Find where the given text appears and provide that cell's center as [x, y] coordinate. 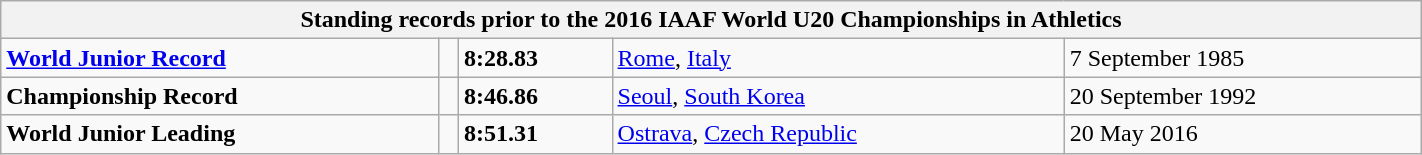
8:28.83 [536, 58]
Seoul, South Korea [838, 96]
8:51.31 [536, 134]
20 September 1992 [1242, 96]
Standing records prior to the 2016 IAAF World U20 Championships in Athletics [711, 20]
Championship Record [220, 96]
7 September 1985 [1242, 58]
20 May 2016 [1242, 134]
World Junior Record [220, 58]
Rome, Italy [838, 58]
World Junior Leading [220, 134]
Ostrava, Czech Republic [838, 134]
8:46.86 [536, 96]
